Detect which cell encompasses the target text, then output its [X, Y] center coordinate. 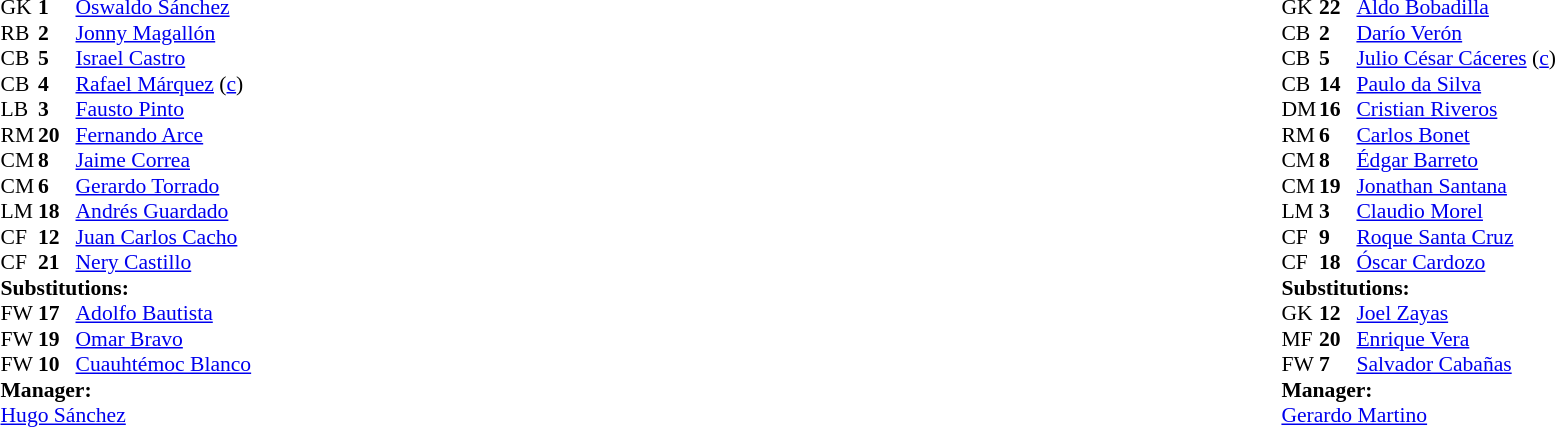
RB [19, 33]
MF [1300, 339]
LB [19, 109]
9 [1338, 237]
Manager: [126, 390]
17 [57, 313]
Omar Bravo [164, 339]
14 [1338, 84]
Jaime Correa [164, 161]
DM [1300, 109]
4 [57, 84]
GK [1300, 313]
Fausto Pinto [164, 109]
Jonny Magallón [164, 33]
Adolfo Bautista [164, 313]
Nery Castillo [164, 263]
16 [1338, 109]
21 [57, 263]
10 [57, 365]
Israel Castro [164, 59]
Andrés Guardado [164, 211]
Juan Carlos Cacho [164, 237]
Substitutions: [126, 288]
Cuauhtémoc Blanco [164, 365]
Fernando Arce [164, 135]
Rafael Márquez (c) [164, 84]
7 [1338, 365]
Gerardo Torrado [164, 186]
